Pinpoint the cell where the given text exists, returning its [x, y] midpoint coordinate. 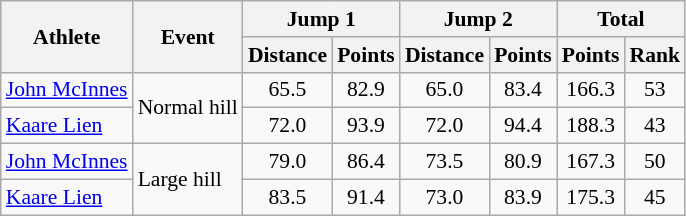
Athlete [67, 36]
91.4 [366, 197]
73.0 [444, 197]
166.3 [591, 90]
65.0 [444, 90]
45 [656, 197]
Jump 2 [478, 19]
86.4 [366, 162]
188.3 [591, 126]
Event [188, 36]
43 [656, 126]
Jump 1 [322, 19]
83.5 [288, 197]
94.4 [523, 126]
83.9 [523, 197]
Normal hill [188, 108]
167.3 [591, 162]
50 [656, 162]
Rank [656, 55]
65.5 [288, 90]
Total [621, 19]
175.3 [591, 197]
82.9 [366, 90]
73.5 [444, 162]
79.0 [288, 162]
Large hill [188, 180]
83.4 [523, 90]
53 [656, 90]
80.9 [523, 162]
93.9 [366, 126]
